For the text-containing cell, return its midpoint in (x, y) coordinate format. 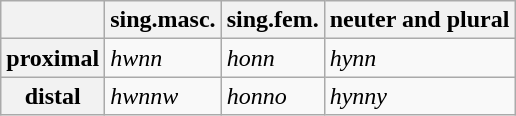
hynny (420, 96)
neuter and plural (420, 20)
hwnnw (163, 96)
hynn (420, 58)
sing.masc. (163, 20)
proximal (53, 58)
honno (272, 96)
sing.fem. (272, 20)
hwnn (163, 58)
distal (53, 96)
honn (272, 58)
